Output the [X, Y] coordinate of the center of the cell containing the given text.  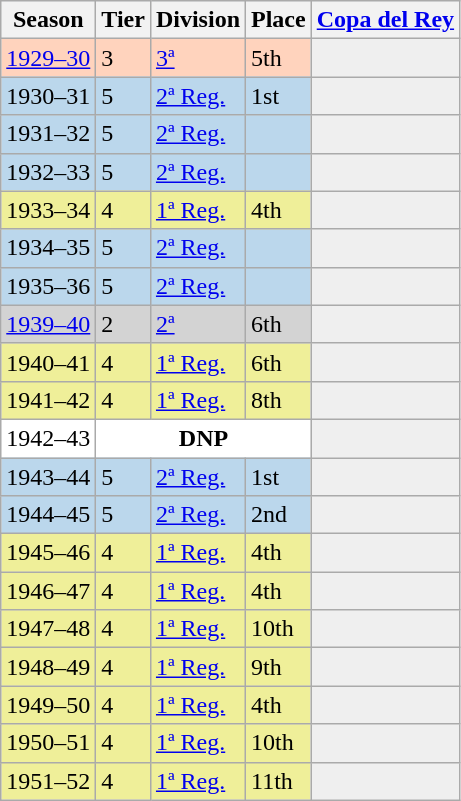
1942–43 [48, 438]
1943–44 [48, 477]
1948–49 [48, 667]
Tier [124, 20]
8th [279, 400]
1930–31 [48, 96]
9th [279, 667]
1950–51 [48, 743]
Division [198, 20]
3 [124, 58]
Season [48, 20]
1940–41 [48, 362]
1951–52 [48, 781]
1939–40 [48, 324]
1949–50 [48, 705]
1941–42 [48, 400]
5th [279, 58]
1934–35 [48, 248]
3ª [198, 58]
2ª [198, 324]
1935–36 [48, 286]
1945–46 [48, 553]
1933–34 [48, 210]
1946–47 [48, 591]
Place [279, 20]
1932–33 [48, 172]
1931–32 [48, 134]
1944–45 [48, 515]
11th [279, 781]
DNP [204, 438]
1947–48 [48, 629]
2 [124, 324]
1929–30 [48, 58]
Copa del Rey [385, 20]
2nd [279, 515]
